Scan for the cell matching the given text and deliver its [X, Y] coordinate at center. 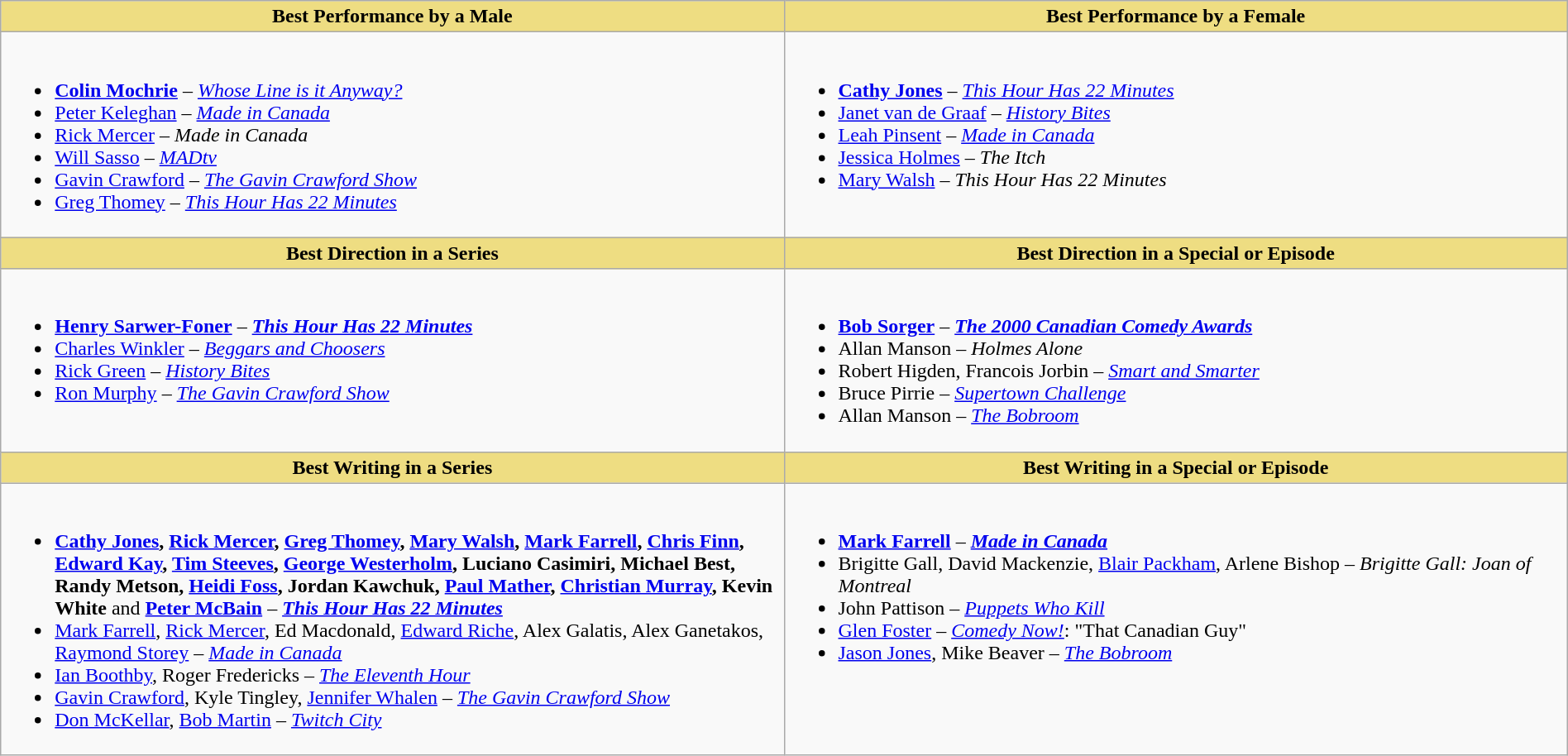
Best Writing in a Special or Episode [1176, 467]
Best Writing in a Series [392, 467]
Best Performance by a Male [392, 17]
Best Direction in a Special or Episode [1176, 253]
Best Performance by a Female [1176, 17]
Henry Sarwer-Foner – This Hour Has 22 MinutesCharles Winkler – Beggars and ChoosersRick Green – History BitesRon Murphy – The Gavin Crawford Show [392, 361]
Best Direction in a Series [392, 253]
